Identify which cell holds the provided text, then report its (X, Y) central coordinate. 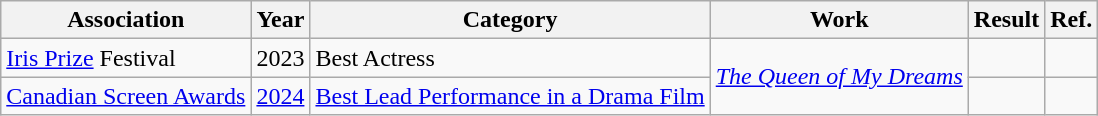
Result (1006, 20)
Canadian Screen Awards (126, 96)
2024 (280, 96)
Best Actress (510, 58)
Association (126, 20)
Work (839, 20)
Best Lead Performance in a Drama Film (510, 96)
Iris Prize Festival (126, 58)
2023 (280, 58)
Ref. (1072, 20)
Category (510, 20)
The Queen of My Dreams (839, 77)
Year (280, 20)
